Locate the cell with the specified text and output its [x, y] center coordinate. 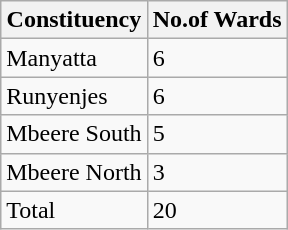
5 [217, 134]
3 [217, 172]
Runyenjes [74, 96]
20 [217, 210]
No.of Wards [217, 20]
Total [74, 210]
Mbeere South [74, 134]
Manyatta [74, 58]
Mbeere North [74, 172]
Constituency [74, 20]
